Identify which cell holds the provided text, then report its [X, Y] central coordinate. 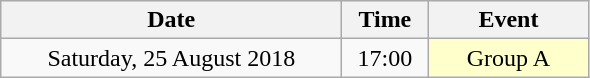
Event [508, 20]
Date [172, 20]
Time [385, 20]
17:00 [385, 58]
Saturday, 25 August 2018 [172, 58]
Group A [508, 58]
